Return (x, y) of the center of cell containing provided text 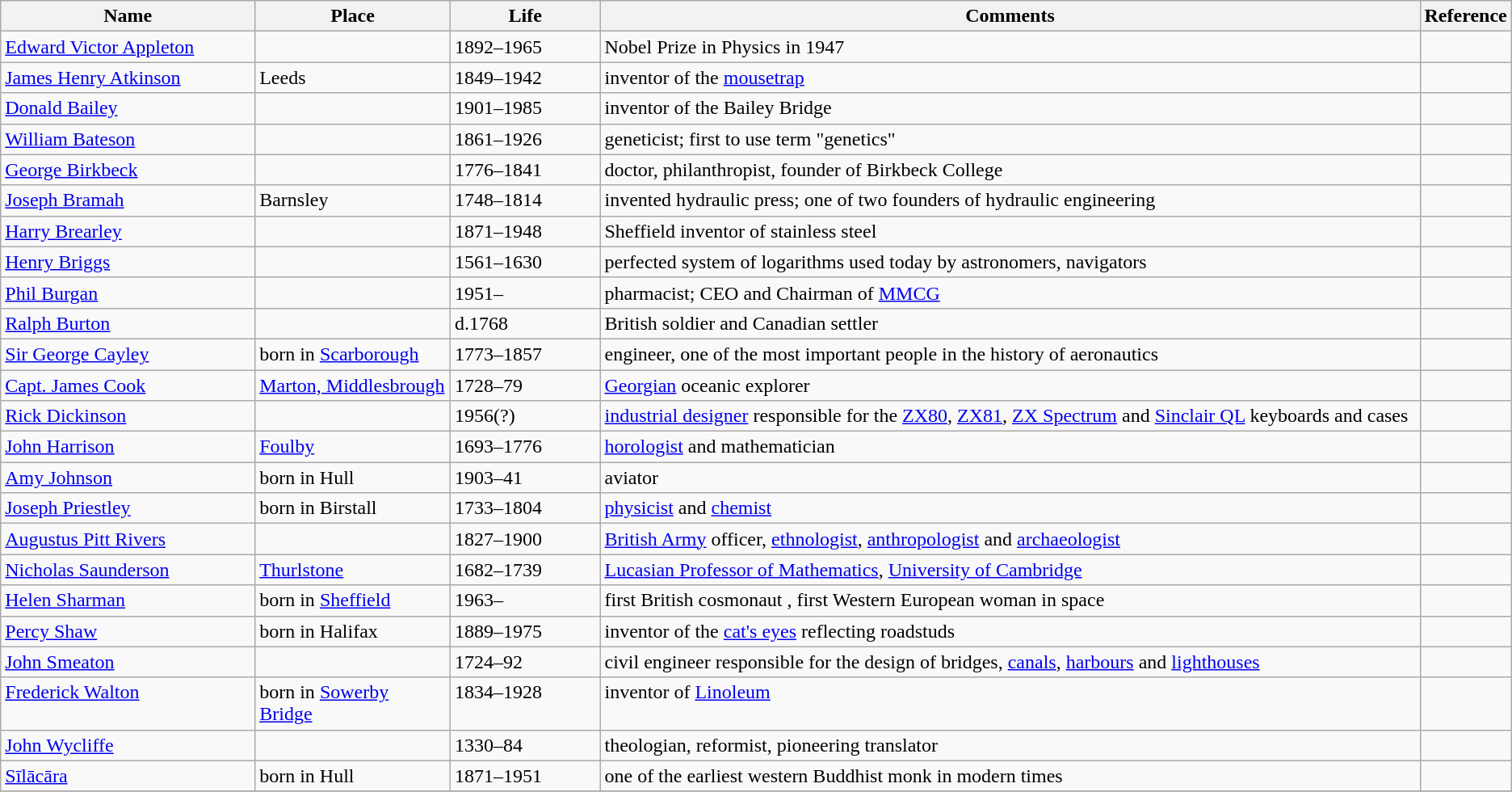
first British cosmonaut , first Western European woman in space (1010, 600)
Sīlācāra (128, 776)
John Harrison (128, 447)
British Army officer, ethnologist, anthropologist and archaeologist (1010, 539)
engineer, one of the most important people in the history of aeronautics (1010, 354)
aviator (1010, 478)
Leeds (353, 78)
Joseph Priestley (128, 508)
1773–1857 (525, 354)
perfected system of logarithms used today by astronomers, navigators (1010, 262)
geneticist; first to use term "genetics" (1010, 139)
inventor of Linoleum (1010, 703)
Lucasian Professor of Mathematics, University of Cambridge (1010, 570)
Helen Sharman (128, 600)
theologian, reformist, pioneering translator (1010, 745)
1733–1804 (525, 508)
inventor of the cat's eyes reflecting roadstuds (1010, 631)
Nicholas Saunderson (128, 570)
1748–1814 (525, 200)
British soldier and Canadian settler (1010, 323)
Name (128, 16)
Reference (1465, 16)
d.1768 (525, 323)
Ralph Burton (128, 323)
Augustus Pitt Rivers (128, 539)
Thurlstone (353, 570)
physicist and chemist (1010, 508)
Harry Brearley (128, 231)
1776–1841 (525, 170)
Frederick Walton (128, 703)
industrial designer responsible for the ZX80, ZX81, ZX Spectrum and Sinclair QL keyboards and cases (1010, 416)
Sheffield inventor of stainless steel (1010, 231)
1901–1985 (525, 108)
Rick Dickinson (128, 416)
George Birkbeck (128, 170)
born in Halifax (353, 631)
Nobel Prize in Physics in 1947 (1010, 47)
inventor of the mousetrap (1010, 78)
Georgian oceanic explorer (1010, 385)
born in Scarborough (353, 354)
1561–1630 (525, 262)
born in Sheffield (353, 600)
doctor, philanthropist, founder of Birkbeck College (1010, 170)
1849–1942 (525, 78)
1834–1928 (525, 703)
1963– (525, 600)
William Bateson (128, 139)
1861–1926 (525, 139)
1693–1776 (525, 447)
Marton, Middlesbrough (353, 385)
born in Birstall (353, 508)
Edward Victor Appleton (128, 47)
invented hydraulic press; one of two founders of hydraulic engineering (1010, 200)
Barnsley (353, 200)
1892–1965 (525, 47)
Place (353, 16)
1956(?) (525, 416)
Phil Burgan (128, 293)
1827–1900 (525, 539)
Sir George Cayley (128, 354)
Foulby (353, 447)
Comments (1010, 16)
1871–1951 (525, 776)
John Smeaton (128, 662)
one of the earliest western Buddhist monk in modern times (1010, 776)
1724–92 (525, 662)
inventor of the Bailey Bridge (1010, 108)
born in Sowerby Bridge (353, 703)
1889–1975 (525, 631)
John Wycliffe (128, 745)
Donald Bailey (128, 108)
Capt. James Cook (128, 385)
1903–41 (525, 478)
Percy Shaw (128, 631)
pharmacist; CEO and Chairman of MMCG (1010, 293)
1330–84 (525, 745)
Joseph Bramah (128, 200)
1951– (525, 293)
1871–1948 (525, 231)
civil engineer responsible for the design of bridges, canals, harbours and lighthouses (1010, 662)
horologist and mathematician (1010, 447)
Henry Briggs (128, 262)
1682–1739 (525, 570)
Life (525, 16)
1728–79 (525, 385)
Amy Johnson (128, 478)
James Henry Atkinson (128, 78)
